Search for the cell housing the specified text and yield its [x, y] center coordinate. 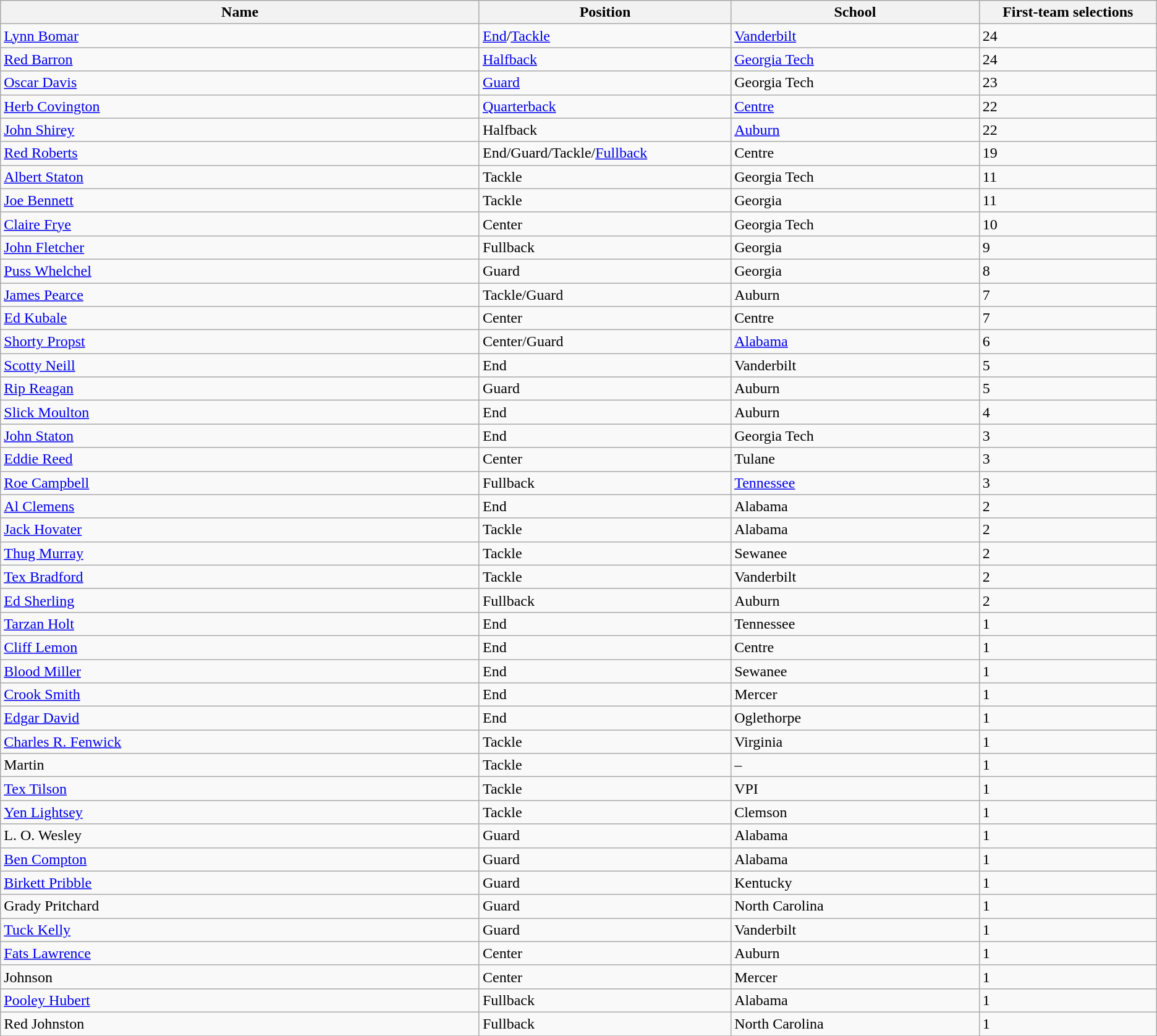
James Pearce [240, 295]
8 [1068, 271]
6 [1068, 342]
Tulane [855, 459]
Scotty Neill [240, 365]
19 [1068, 153]
Ed Sherling [240, 600]
Kentucky [855, 883]
Martin [240, 765]
Herb Covington [240, 106]
Pooley Hubert [240, 1000]
4 [1068, 412]
John Fletcher [240, 247]
School [855, 12]
Birkett Pribble [240, 883]
Fats Lawrence [240, 953]
Claire Frye [240, 224]
Cliff Lemon [240, 647]
Edgar David [240, 718]
Red Roberts [240, 153]
– [855, 765]
Ben Compton [240, 859]
End/Tackle [604, 36]
Tex Tilson [240, 789]
Position [604, 12]
Shorty Propst [240, 342]
Tuck Kelly [240, 930]
Albert Staton [240, 177]
Eddie Reed [240, 459]
Tarzan Holt [240, 624]
Thug Murray [240, 553]
Quarterback [604, 106]
Name [240, 12]
Red Johnston [240, 1024]
Oscar Davis [240, 83]
Virginia [855, 742]
Ed Kubale [240, 318]
John Staton [240, 436]
John Shirey [240, 130]
Joe Bennett [240, 200]
Blood Miller [240, 671]
Yen Lightsey [240, 812]
Slick Moulton [240, 412]
Roe Campbell [240, 483]
Charles R. Fenwick [240, 742]
9 [1068, 247]
23 [1068, 83]
Johnson [240, 977]
Clemson [855, 812]
Tex Bradford [240, 577]
Crook Smith [240, 695]
L. O. Wesley [240, 836]
First-team selections [1068, 12]
Lynn Bomar [240, 36]
Al Clemens [240, 506]
Oglethorpe [855, 718]
Puss Whelchel [240, 271]
Jack Hovater [240, 530]
Grady Pritchard [240, 906]
10 [1068, 224]
End/Guard/Tackle/Fullback [604, 153]
Tackle/Guard [604, 295]
Red Barron [240, 59]
Center/Guard [604, 342]
VPI [855, 789]
Rip Reagan [240, 389]
